For the text-containing cell, return its midpoint in [x, y] coordinate format. 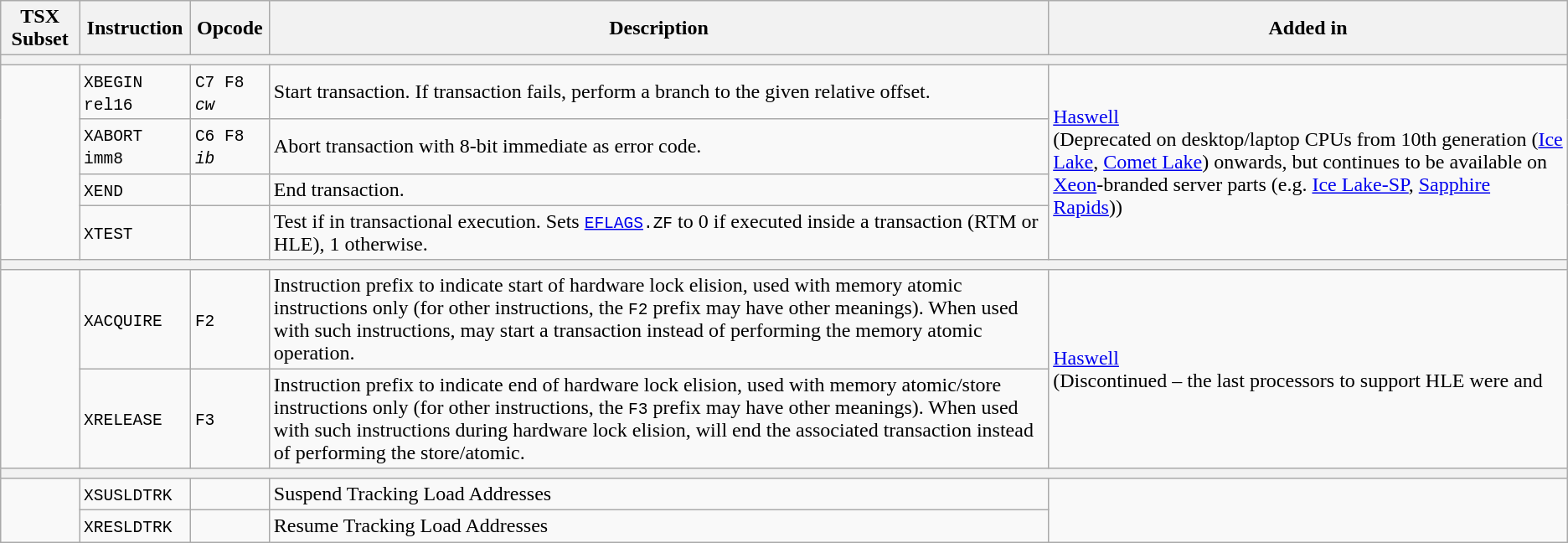
XTEST [134, 233]
Haswell(Discontinued – the last processors to support HLE were and [1308, 369]
Start transaction. If transaction fails, perform a branch to the given relative offset. [658, 92]
XBEGIN rel16 [134, 92]
XEND [134, 189]
XACQUIRE [134, 318]
Added in [1308, 28]
C6 F8 ib [230, 146]
Description [658, 28]
XRESLDTRK [134, 525]
Opcode [230, 28]
Instruction [134, 28]
Test if in transactional execution. Sets EFLAGS.ZF to 0 if executed inside a transaction (RTM or HLE), 1 otherwise. [658, 233]
XSUSLDTRK [134, 494]
XABORT imm8 [134, 146]
F3 [230, 419]
Suspend Tracking Load Addresses [658, 494]
F2 [230, 318]
Resume Tracking Load Addresses [658, 525]
Abort transaction with 8-bit immediate as error code. [658, 146]
XRELEASE [134, 419]
End transaction. [658, 189]
C7 F8 cw [230, 92]
TSX Subset [40, 28]
